Return [X, Y] of the center of cell containing provided text 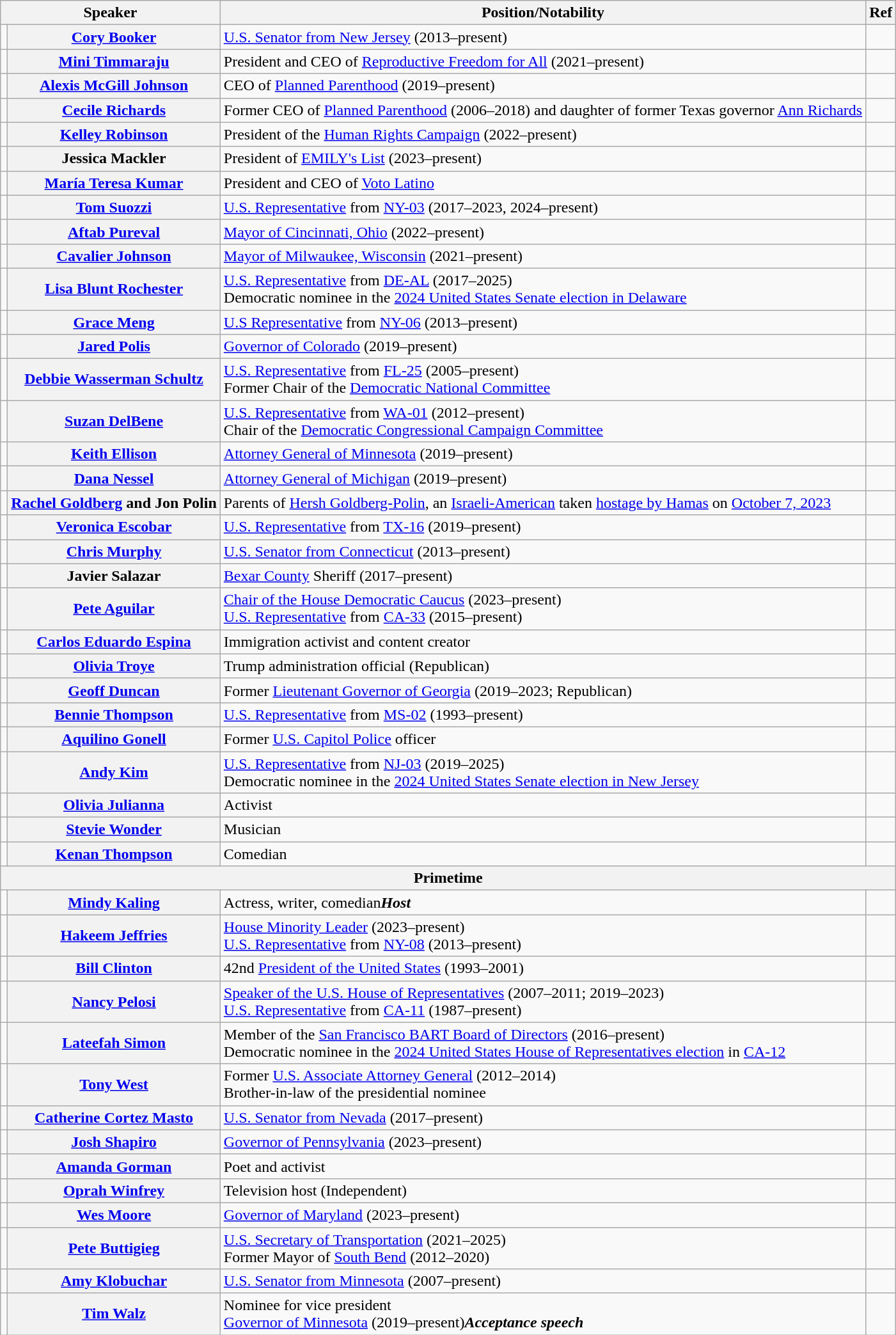
Former U.S. Associate Attorney General (2012–2014)Brother-in-law of the presidential nominee [542, 1085]
Lisa Blunt Rochester [114, 289]
Attorney General of Minnesota (2019–present) [542, 454]
Position/Notability [542, 13]
Veronica Escobar [114, 527]
Catherine Cortez Masto [114, 1118]
Wes Moore [114, 1215]
U.S. Representative from DE-AL (2017–2025)Democratic nominee in the 2024 United States Senate election in Delaware [542, 289]
Nominee for vice presidentGovernor of Minnesota (2019–present)Acceptance speech [542, 1314]
Musician [542, 830]
Keith Ellison [114, 454]
Ref [881, 13]
House Minority Leader (2023–present)U.S. Representative from NY-08 (2013–present) [542, 935]
Bexar County Sheriff (2017–present) [542, 576]
Jessica Mackler [114, 159]
Speaker of the U.S. House of Representatives (2007–2011; 2019–2023)U.S. Representative from CA-11 (1987–present) [542, 1002]
Hakeem Jeffries [114, 935]
Governor of Colorado (2019–present) [542, 347]
Stevie Wonder [114, 830]
U.S. Senator from New Jersey (2013–present) [542, 37]
Olivia Julianna [114, 805]
Mayor of Cincinnati, Ohio (2022–present) [542, 232]
Cecile Richards [114, 110]
Attorney General of Michigan (2019–present) [542, 478]
President and CEO of Reproductive Freedom for All (2021–present) [542, 61]
Pete Buttigieg [114, 1247]
Cory Booker [114, 37]
Amanda Gorman [114, 1166]
Debbie Wasserman Schultz [114, 380]
Geoff Duncan [114, 690]
Amy Klobuchar [114, 1281]
U.S. Senator from Connecticut (2013–present) [542, 551]
Lateefah Simon [114, 1043]
Kenan Thompson [114, 854]
Governor of Maryland (2023–present) [542, 1215]
Oprah Winfrey [114, 1190]
Jared Polis [114, 347]
Bill Clinton [114, 968]
Primetime [448, 878]
Former CEO of Planned Parenthood (2006–2018) and daughter of former Texas governor Ann Richards [542, 110]
Parents of Hersh Goldberg-Polin, an Israeli-American taken hostage by Hamas on October 7, 2023 [542, 503]
Tom Suozzi [114, 207]
Javier Salazar [114, 576]
Mindy Kaling [114, 903]
Rachel Goldberg and Jon Polin [114, 503]
Actress, writer, comedianHost [542, 903]
Trump administration official (Republican) [542, 666]
Pete Aguilar [114, 609]
María Teresa Kumar [114, 183]
Olivia Troye [114, 666]
Alexis McGill Johnson [114, 86]
President and CEO of Voto Latino [542, 183]
CEO of Planned Parenthood (2019–present) [542, 86]
U.S Representative from NY-06 (2013–present) [542, 322]
Dana Nessel [114, 478]
U.S. Senator from Nevada (2017–present) [542, 1118]
Comedian [542, 854]
Kelley Robinson [114, 134]
Josh Shapiro [114, 1142]
U.S. Senator from Minnesota (2007–present) [542, 1281]
President of EMILY's List (2023–present) [542, 159]
Aftab Pureval [114, 232]
Poet and activist [542, 1166]
Tony West [114, 1085]
U.S. Representative from MS-02 (1993–present) [542, 715]
Mini Timmaraju [114, 61]
Speaker [111, 13]
Aquilino Gonell [114, 739]
Bennie Thompson [114, 715]
Mayor of Milwaukee, Wisconsin (2021–present) [542, 256]
Andy Kim [114, 771]
Tim Walz [114, 1314]
Grace Meng [114, 322]
U.S. Representative from FL-25 (2005–present)Former Chair of the Democratic National Committee [542, 380]
Nancy Pelosi [114, 1002]
U.S. Representative from NJ-03 (2019–2025)Democratic nominee in the 2024 United States Senate election in New Jersey [542, 771]
Cavalier Johnson [114, 256]
U.S. Representative from TX-16 (2019–present) [542, 527]
U.S. Representative from WA-01 (2012–present)Chair of the Democratic Congressional Campaign Committee [542, 421]
Former U.S. Capitol Police officer [542, 739]
Carlos Eduardo Espina [114, 642]
Immigration activist and content creator [542, 642]
Chair of the House Democratic Caucus (2023–present)U.S. Representative from CA-33 (2015–present) [542, 609]
Television host (Independent) [542, 1190]
Governor of Pennsylvania (2023–present) [542, 1142]
U.S. Secretary of Transportation (2021–2025)Former Mayor of South Bend (2012–2020) [542, 1247]
Suzan DelBene [114, 421]
President of the Human Rights Campaign (2022–present) [542, 134]
42nd President of the United States (1993–2001) [542, 968]
Activist [542, 805]
U.S. Representative from NY-03 (2017–2023, 2024–present) [542, 207]
Chris Murphy [114, 551]
Former Lieutenant Governor of Georgia (2019–2023; Republican) [542, 690]
